Provide the [x, y] coordinate of the cell's center where the given text is located.  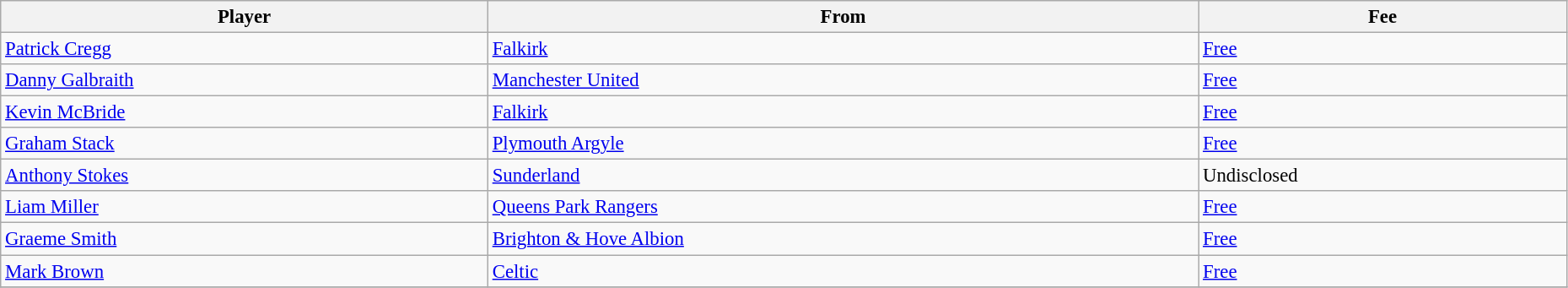
Patrick Cregg [245, 49]
Celtic [843, 271]
Queens Park Rangers [843, 207]
Brighton & Hove Albion [843, 239]
Graham Stack [245, 144]
Player [245, 17]
Liam Miller [245, 207]
Kevin McBride [245, 112]
Sunderland [843, 176]
Anthony Stokes [245, 176]
From [843, 17]
Manchester United [843, 80]
Plymouth Argyle [843, 144]
Fee [1383, 17]
Danny Galbraith [245, 80]
Graeme Smith [245, 239]
Undisclosed [1383, 176]
Mark Brown [245, 271]
